For the text-containing cell, return its midpoint in (x, y) coordinate format. 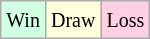
Loss (126, 20)
Draw (72, 20)
Win (24, 20)
